Return [X, Y] of the center of cell containing provided text 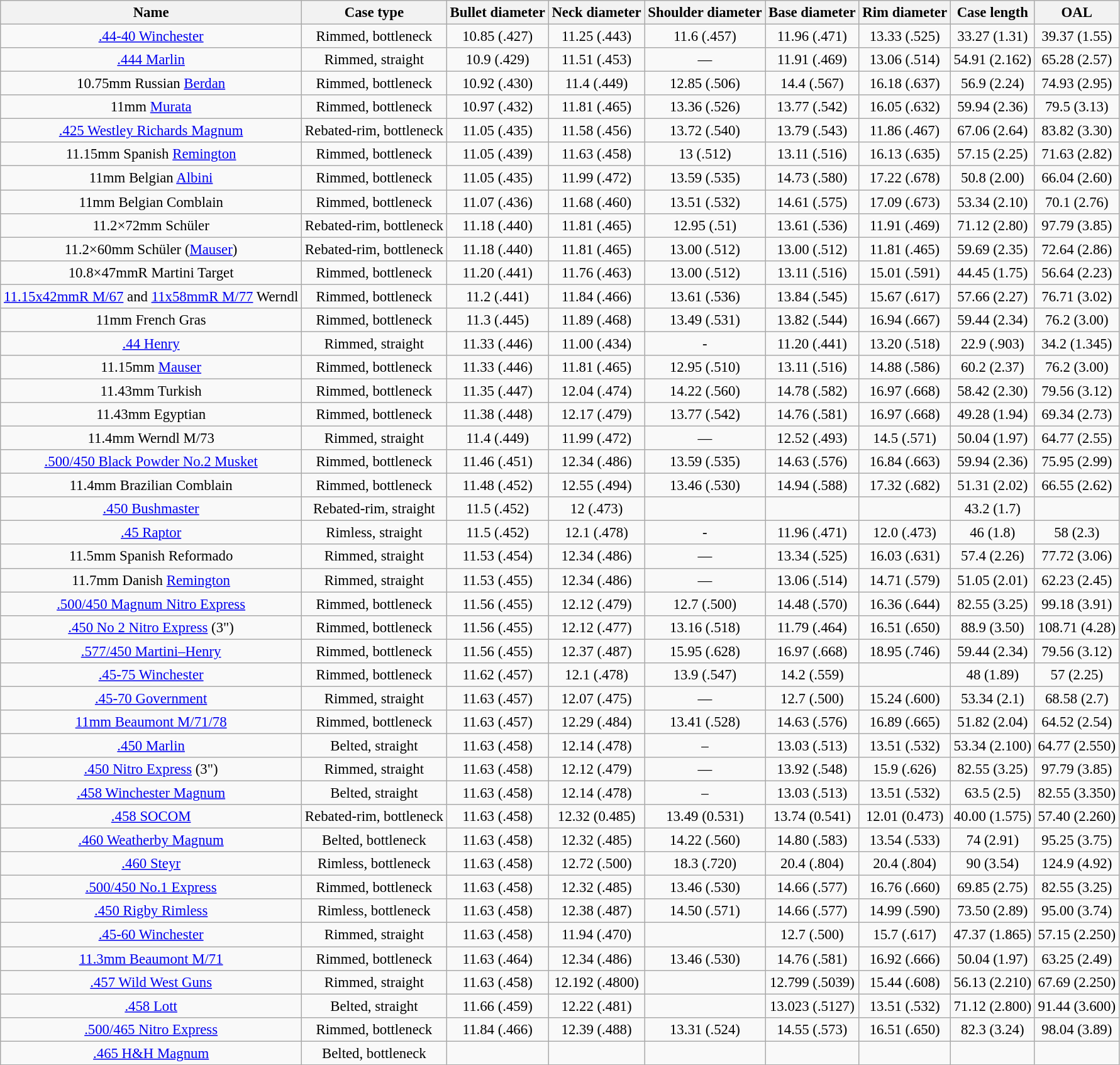
12.07 (.475) [596, 698]
34.2 (1.345) [1077, 343]
11.05 (.439) [497, 154]
12.39 (.488) [596, 1029]
12.17 (.479) [596, 415]
14.80 (.583) [812, 840]
72.64 (2.86) [1077, 249]
13.9 (.547) [705, 675]
11.58 (.456) [596, 131]
Case type [375, 13]
65.28 (2.57) [1077, 60]
33.27 (1.31) [992, 36]
10.75mm Russian Berdan [151, 84]
11.48 (.452) [497, 486]
11.89 (.468) [596, 320]
13.41 (.528) [705, 722]
16.18 (.637) [904, 84]
49.28 (1.94) [992, 415]
.444 Marlin [151, 60]
11.38 (.448) [497, 415]
57.40 (2.260) [1077, 817]
13.92 (.548) [812, 769]
82.3 (3.24) [992, 1029]
79.5 (3.13) [1077, 107]
.458 Lott [151, 1006]
13.33 (.525) [904, 36]
12.32 (0.485) [596, 817]
.500/450 Black Powder No.2 Musket [151, 462]
Base diameter [812, 13]
.460 Weatherby Magnum [151, 840]
13.20 (.518) [904, 343]
64.52 (2.54) [1077, 722]
12 (.473) [596, 509]
10.92 (.430) [497, 84]
16.05 (.632) [904, 107]
12.52 (.493) [812, 438]
11.46 (.451) [497, 462]
11.6 (.457) [705, 36]
11mm Belgian Albini [151, 178]
66.04 (2.60) [1077, 178]
99.18 (3.91) [1077, 604]
59.69 (2.35) [992, 249]
11.00 (.434) [596, 343]
12.85 (.506) [705, 84]
.45-60 Winchester [151, 935]
16.36 (.644) [904, 604]
14.88 (.586) [904, 367]
63.25 (2.49) [1077, 959]
13.16 (.518) [705, 627]
90 (3.54) [992, 864]
46 (1.8) [992, 533]
58 (2.3) [1077, 533]
108.71 (4.28) [1077, 627]
14.55 (.573) [812, 1029]
18.95 (.746) [904, 651]
12.55 (.494) [596, 486]
.44 Henry [151, 343]
16.13 (.635) [904, 154]
11.2 (.441) [497, 296]
.465 H&H Magnum [151, 1053]
15.44 (.608) [904, 982]
60.2 (2.37) [992, 367]
12.04 (.474) [596, 391]
62.23 (2.45) [1077, 580]
39.37 (1.55) [1077, 36]
13.72 (.540) [705, 131]
17.22 (.678) [904, 178]
11.3mm Beaumont M/71 [151, 959]
91.44 (3.600) [1077, 1006]
14.50 (.571) [705, 912]
13.49 (.531) [705, 320]
57.66 (2.27) [992, 296]
11.63 (.464) [497, 959]
18.3 (.720) [705, 864]
11.4mm Werndl M/73 [151, 438]
12.37 (.487) [596, 651]
51.82 (2.04) [992, 722]
11.25 (.443) [596, 36]
95.00 (3.74) [1077, 912]
.45-75 Winchester [151, 675]
12.0 (.473) [904, 533]
11.15mm Mauser [151, 367]
70.1 (2.76) [1077, 202]
11.5mm Spanish Reformado [151, 557]
71.12 (2.80) [992, 225]
76.71 (3.02) [1077, 296]
.500/465 Nitro Express [151, 1029]
98.04 (3.89) [1077, 1029]
40.00 (1.575) [992, 817]
Rim diameter [904, 13]
74 (2.91) [992, 840]
10.97 (.432) [497, 107]
.500/450 Magnum Nitro Express [151, 604]
64.77 (2.550) [1077, 745]
11mm French Gras [151, 320]
11mm Murata [151, 107]
58.42 (2.30) [992, 391]
15.67 (.617) [904, 296]
14.73 (.580) [812, 178]
57.4 (2.26) [992, 557]
11.53 (.454) [497, 557]
73.50 (2.89) [992, 912]
.450 Nitro Express (3") [151, 769]
44.45 (1.75) [992, 272]
11.15x42mmR M/67 and 11x58mmR M/77 Werndl [151, 296]
14.5 (.571) [904, 438]
15.01 (.591) [904, 272]
57 (2.25) [1077, 675]
15.7 (.617) [904, 935]
16.94 (.667) [904, 320]
11.15mm Spanish Remington [151, 154]
13.31 (.524) [705, 1029]
12.95 (.51) [705, 225]
12.12 (.477) [596, 627]
68.58 (2.7) [1077, 698]
14.4 (.567) [812, 84]
47.37 (1.865) [992, 935]
53.34 (2.100) [992, 745]
56.9 (2.24) [992, 84]
11.53 (.455) [497, 580]
64.77 (2.55) [1077, 438]
13.84 (.545) [812, 296]
12.192 (.4800) [596, 982]
82.55 (3.350) [1077, 793]
11.68 (.460) [596, 202]
14.99 (.590) [904, 912]
17.32 (.682) [904, 486]
12.01 (0.473) [904, 817]
.450 Rigby Rimless [151, 912]
57.15 (2.250) [1077, 935]
13.79 (.543) [812, 131]
17.09 (.673) [904, 202]
.45 Raptor [151, 533]
66.55 (2.62) [1077, 486]
.450 Marlin [151, 745]
OAL [1077, 13]
16.89 (.665) [904, 722]
56.13 (2.210) [992, 982]
13.74 (0.541) [812, 817]
11.76 (.463) [596, 272]
11.86 (.467) [904, 131]
11.07 (.436) [497, 202]
124.9 (4.92) [1077, 864]
11.79 (.464) [812, 627]
11mm Belgian Comblain [151, 202]
13 (.512) [705, 154]
14.78 (.582) [812, 391]
16.92 (.666) [904, 959]
12.72 (.500) [596, 864]
.577/450 Martini–Henry [151, 651]
11.7mm Danish Remington [151, 580]
77.72 (3.06) [1077, 557]
74.93 (2.95) [1077, 84]
71.63 (2.82) [1077, 154]
14.71 (.579) [904, 580]
Bullet diameter [497, 13]
11.4mm Brazilian Comblain [151, 486]
22.9 (.903) [992, 343]
13.49 (0.531) [705, 817]
Neck diameter [596, 13]
15.9 (.626) [904, 769]
67.06 (2.64) [992, 131]
63.5 (2.5) [992, 793]
14.48 (.570) [812, 604]
13.34 (.525) [812, 557]
.460 Steyr [151, 864]
75.95 (2.99) [1077, 462]
11.51 (.453) [596, 60]
.44-40 Winchester [151, 36]
54.91 (2.162) [992, 60]
13.36 (.526) [705, 107]
11.43mm Egyptian [151, 415]
12.22 (.481) [596, 1006]
15.24 (.600) [904, 698]
95.25 (3.75) [1077, 840]
14.94 (.588) [812, 486]
50.8 (2.00) [992, 178]
11.43mm Turkish [151, 391]
12.95 (.510) [705, 367]
56.64 (2.23) [1077, 272]
.450 No 2 Nitro Express (3") [151, 627]
48 (1.89) [992, 675]
11.66 (.459) [497, 1006]
.425 Westley Richards Magnum [151, 131]
14.2 (.559) [812, 675]
13.82 (.544) [812, 320]
10.8×47mmR Martini Target [151, 272]
51.31 (2.02) [992, 486]
10.85 (.427) [497, 36]
Case length [992, 13]
13.54 (.533) [904, 840]
Rebated-rim, straight [375, 509]
11.2×72mm Schüler [151, 225]
12.38 (.487) [596, 912]
10.9 (.429) [497, 60]
11.2×60mm Schüler (Mauser) [151, 249]
.45-70 Government [151, 698]
Name [151, 13]
16.03 (.631) [904, 557]
69.85 (2.75) [992, 888]
13.023 (.5127) [812, 1006]
.457 Wild West Guns [151, 982]
16.76 (.660) [904, 888]
51.05 (2.01) [992, 580]
16.84 (.663) [904, 462]
11.3 (.445) [497, 320]
11.62 (.457) [497, 675]
11.94 (.470) [596, 935]
12.29 (.484) [596, 722]
88.9 (3.50) [992, 627]
83.82 (3.30) [1077, 131]
53.34 (2.1) [992, 698]
57.15 (2.25) [992, 154]
Rimless, straight [375, 533]
11.35 (.447) [497, 391]
69.34 (2.73) [1077, 415]
.500/450 No.1 Express [151, 888]
14.61 (.575) [812, 202]
11mm Beaumont M/71/78 [151, 722]
.458 Winchester Magnum [151, 793]
.450 Bushmaster [151, 509]
43.2 (1.7) [992, 509]
15.95 (.628) [705, 651]
.458 SOCOM [151, 817]
53.34 (2.10) [992, 202]
Shoulder diameter [705, 13]
71.12 (2.800) [992, 1006]
67.69 (2.250) [1077, 982]
12.799 (.5039) [812, 982]
